For the text-containing cell, return its midpoint in (X, Y) coordinate format. 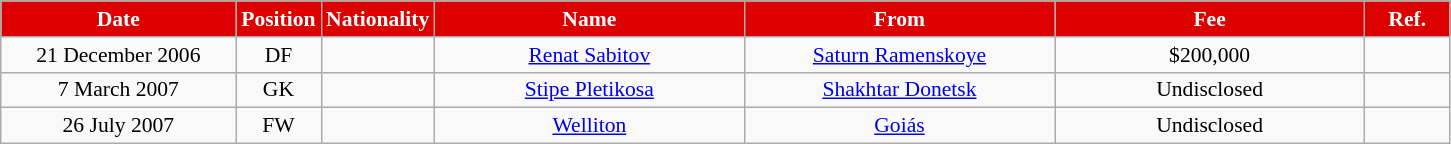
Nationality (378, 19)
Saturn Ramenskoye (899, 55)
$200,000 (1210, 55)
Renat Sabitov (589, 55)
FW (278, 126)
7 March 2007 (118, 90)
26 July 2007 (118, 126)
Name (589, 19)
Goiás (899, 126)
Ref. (1408, 19)
GK (278, 90)
From (899, 19)
DF (278, 55)
Shakhtar Donetsk (899, 90)
Position (278, 19)
Stipe Pletikosa (589, 90)
Date (118, 19)
Welliton (589, 126)
21 December 2006 (118, 55)
Fee (1210, 19)
